Search for the cell housing the specified text and yield its (X, Y) center coordinate. 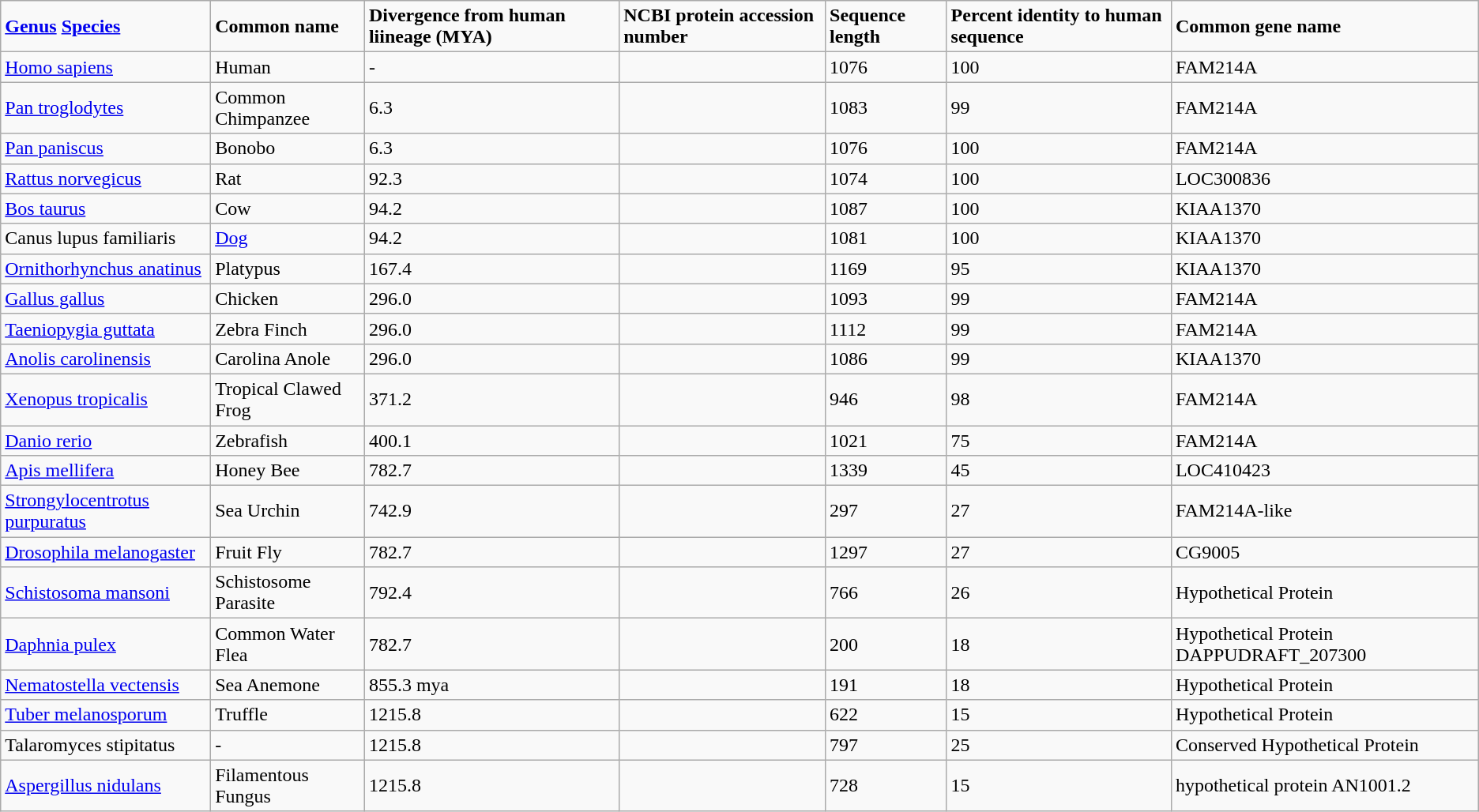
Truffle (288, 715)
297 (886, 512)
Cow (288, 209)
Rattus norvegicus (106, 179)
Fruit Fly (288, 552)
1021 (886, 440)
Human (288, 67)
75 (1059, 440)
766 (886, 592)
hypothetical protein AN1001.2 (1324, 785)
Rat (288, 179)
NCBI protein accession number (722, 27)
1297 (886, 552)
1086 (886, 359)
Divergence from human liineage (MYA) (491, 27)
946 (886, 400)
622 (886, 715)
Strongylocentrotus purpuratus (106, 512)
Xenopus tropicalis (106, 400)
742.9 (491, 512)
Bonobo (288, 148)
Nematostella vectensis (106, 685)
Genus Species (106, 27)
400.1 (491, 440)
167.4 (491, 269)
Common name (288, 27)
Canus lupus familiaris (106, 239)
Conserved Hypothetical Protein (1324, 745)
Sequence length (886, 27)
25 (1059, 745)
728 (886, 785)
1083 (886, 107)
26 (1059, 592)
Percent identity to human sequence (1059, 27)
1074 (886, 179)
855.3 mya (491, 685)
Zebra Finch (288, 329)
191 (886, 685)
Carolina Anole (288, 359)
Tropical Clawed Frog (288, 400)
Anolis carolinensis (106, 359)
LOC300836 (1324, 179)
95 (1059, 269)
Tuber melanosporum (106, 715)
1087 (886, 209)
92.3 (491, 179)
Bos taurus (106, 209)
Drosophila melanogaster (106, 552)
371.2 (491, 400)
Apis mellifera (106, 471)
Pan troglodytes (106, 107)
CG9005 (1324, 552)
Filamentous Fungus (288, 785)
792.4 (491, 592)
797 (886, 745)
98 (1059, 400)
Common Water Flea (288, 645)
1112 (886, 329)
45 (1059, 471)
Schistosome Parasite (288, 592)
200 (886, 645)
LOC410423 (1324, 471)
Ornithorhynchus anatinus (106, 269)
Daphnia pulex (106, 645)
Honey Bee (288, 471)
Dog (288, 239)
Danio rerio (106, 440)
Talaromyces stipitatus (106, 745)
1093 (886, 299)
Chicken (288, 299)
Common gene name (1324, 27)
Aspergillus nidulans (106, 785)
Hypothetical Protein DAPPUDRAFT_207300 (1324, 645)
1081 (886, 239)
Taeniopygia guttata (106, 329)
Common Chimpanzee (288, 107)
FAM214A-like (1324, 512)
Platypus (288, 269)
Sea Anemone (288, 685)
Schistosoma mansoni (106, 592)
1169 (886, 269)
Homo sapiens (106, 67)
Gallus gallus (106, 299)
1339 (886, 471)
Pan paniscus (106, 148)
Sea Urchin (288, 512)
Zebrafish (288, 440)
